Output the (X, Y) coordinate of the center of the cell containing the given text.  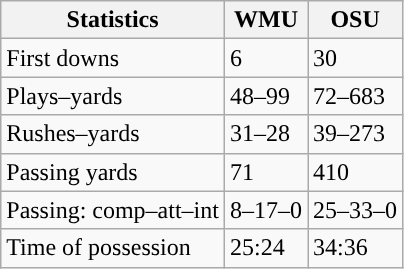
First downs (113, 58)
30 (356, 58)
8–17–0 (266, 210)
Plays–yards (113, 96)
25–33–0 (356, 210)
Passing: comp–att–int (113, 210)
Statistics (113, 20)
410 (356, 172)
39–273 (356, 134)
34:36 (356, 248)
48–99 (266, 96)
72–683 (356, 96)
WMU (266, 20)
71 (266, 172)
25:24 (266, 248)
Rushes–yards (113, 134)
Passing yards (113, 172)
OSU (356, 20)
6 (266, 58)
Time of possession (113, 248)
31–28 (266, 134)
